Output the [x, y] coordinate of the center of the cell containing the given text.  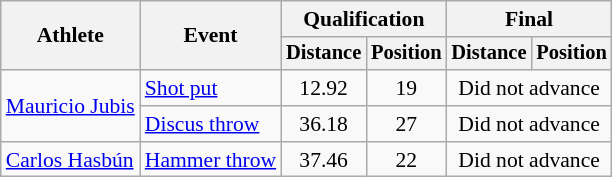
Athlete [70, 36]
Shot put [210, 88]
Discus throw [210, 124]
12.92 [324, 88]
Qualification [364, 19]
36.18 [324, 124]
19 [406, 88]
Final [528, 19]
Event [210, 36]
27 [406, 124]
Mauricio Jubis [70, 106]
